Pinpoint the cell where the given text exists, returning its (X, Y) midpoint coordinate. 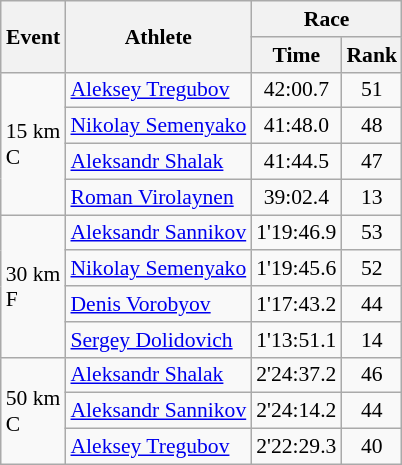
Rank (372, 55)
1'13:51.1 (296, 340)
1'17:43.2 (296, 304)
47 (372, 162)
30 km F (34, 286)
50 km C (34, 410)
Race (326, 19)
14 (372, 340)
Denis Vorobyov (158, 304)
Athlete (158, 36)
53 (372, 233)
Event (34, 36)
48 (372, 126)
2'22:29.3 (296, 447)
13 (372, 197)
Roman Virolaynen (158, 197)
1'19:46.9 (296, 233)
46 (372, 375)
41:48.0 (296, 126)
2'24:14.2 (296, 411)
42:00.7 (296, 90)
2'24:37.2 (296, 375)
Sergey Dolidovich (158, 340)
15 km C (34, 143)
51 (372, 90)
52 (372, 269)
41:44.5 (296, 162)
39:02.4 (296, 197)
1'19:45.6 (296, 269)
Time (296, 55)
40 (372, 447)
